Provide the [x, y] coordinate of the cell's center where the given text is located.  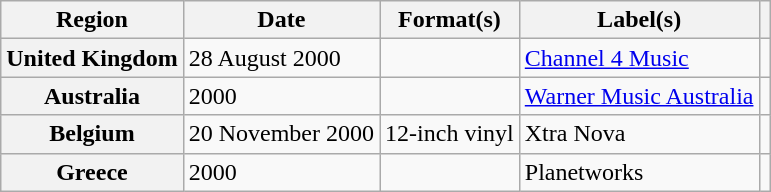
Greece [92, 172]
Label(s) [639, 20]
Region [92, 20]
Warner Music Australia [639, 96]
Date [281, 20]
Belgium [92, 134]
20 November 2000 [281, 134]
Australia [92, 96]
Format(s) [450, 20]
United Kingdom [92, 58]
Planetworks [639, 172]
Xtra Nova [639, 134]
28 August 2000 [281, 58]
12-inch vinyl [450, 134]
Channel 4 Music [639, 58]
